Identify which cell holds the provided text, then report its (x, y) central coordinate. 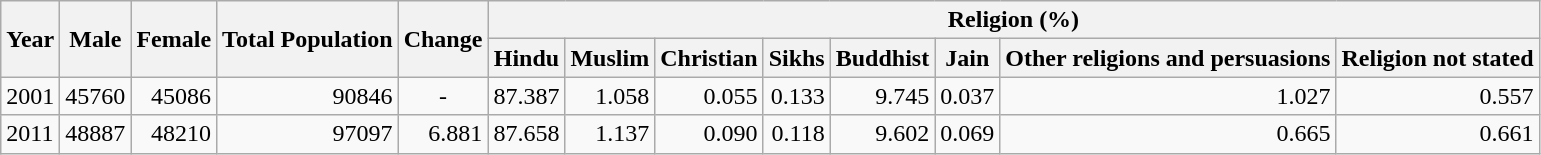
2011 (30, 134)
87.387 (526, 96)
Christian (709, 58)
0.055 (709, 96)
1.027 (1168, 96)
1.058 (610, 96)
0.661 (1438, 134)
90846 (308, 96)
Total Population (308, 39)
97097 (308, 134)
Female (174, 39)
0.037 (968, 96)
0.557 (1438, 96)
48210 (174, 134)
6.881 (443, 134)
Other religions and persuasions (1168, 58)
0.090 (709, 134)
- (443, 96)
9.602 (882, 134)
0.069 (968, 134)
0.133 (796, 96)
Sikhs (796, 58)
45760 (96, 96)
0.665 (1168, 134)
Religion (%) (1014, 20)
Jain (968, 58)
1.137 (610, 134)
Year (30, 39)
Change (443, 39)
Muslim (610, 58)
0.118 (796, 134)
9.745 (882, 96)
2001 (30, 96)
Hindu (526, 58)
48887 (96, 134)
45086 (174, 96)
Buddhist (882, 58)
Male (96, 39)
Religion not stated (1438, 58)
87.658 (526, 134)
